Locate the cell with the specified text and output its (x, y) center coordinate. 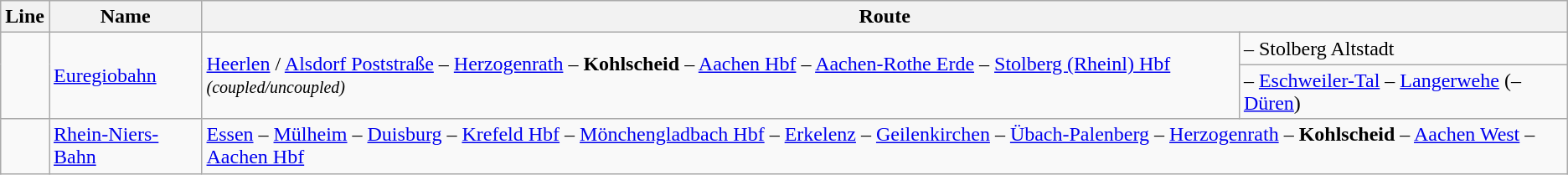
Rhein-Niers-Bahn (126, 146)
Euregiobahn (126, 75)
– Stolberg Altstadt (1403, 49)
Heerlen / Alsdorf Poststraße – Herzogenrath – Kohlscheid – Aachen Hbf – Aachen-Rothe Erde – Stolberg (Rheinl) Hbf (coupled/uncoupled) (720, 75)
Line (25, 17)
Name (126, 17)
– Eschweiler-Tal – Langerwehe (– Düren) (1403, 92)
Route (885, 17)
